Capture the cell that displays the provided text and extract its [X, Y] central coordinate. 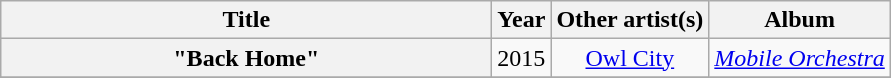
Year [522, 20]
2015 [522, 58]
Owl City [630, 58]
Album [800, 20]
Mobile Orchestra [800, 58]
Title [246, 20]
Other artist(s) [630, 20]
"Back Home" [246, 58]
